Capture the cell that displays the provided text and extract its [X, Y] central coordinate. 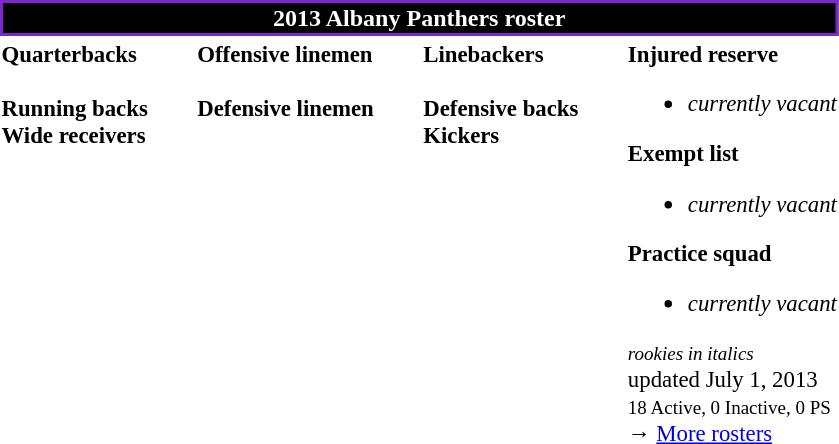
2013 Albany Panthers roster [419, 18]
